Find where the given text appears and provide that cell's center as (x, y) coordinate. 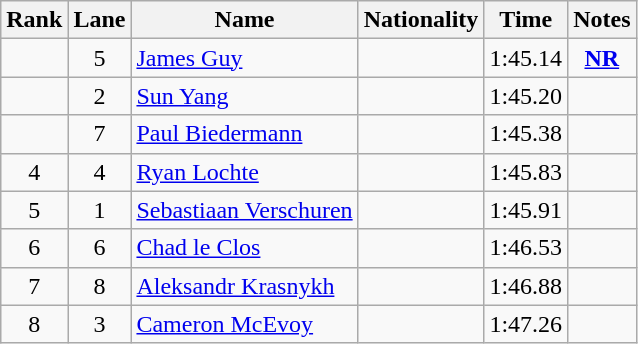
1 (100, 210)
Rank (34, 20)
Aleksandr Krasnykh (244, 286)
1:45.83 (526, 172)
1:45.91 (526, 210)
NR (602, 58)
Nationality (421, 20)
Cameron McEvoy (244, 324)
2 (100, 96)
Time (526, 20)
1:45.14 (526, 58)
1:46.53 (526, 248)
Sun Yang (244, 96)
Paul Biedermann (244, 134)
Name (244, 20)
Sebastiaan Verschuren (244, 210)
James Guy (244, 58)
Chad le Clos (244, 248)
Notes (602, 20)
3 (100, 324)
Ryan Lochte (244, 172)
Lane (100, 20)
1:47.26 (526, 324)
1:45.38 (526, 134)
1:46.88 (526, 286)
1:45.20 (526, 96)
